Determine the [x, y] coordinate at the center of the cell enclosing the given text.  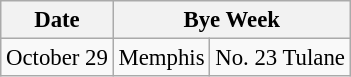
Memphis [162, 58]
No. 23 Tulane [280, 58]
Bye Week [232, 20]
October 29 [57, 58]
Date [57, 20]
